Detect which cell encompasses the target text, then output its [x, y] center coordinate. 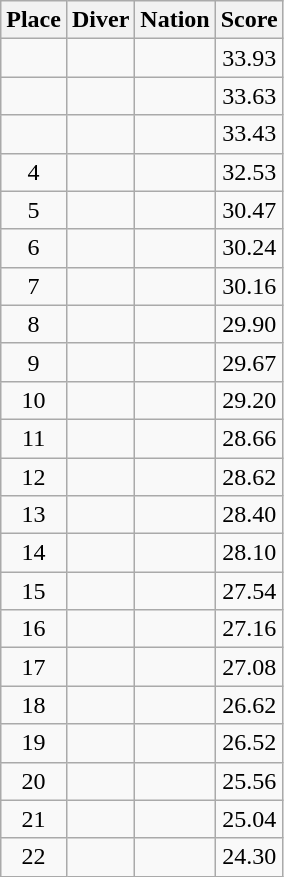
24.30 [249, 857]
5 [34, 210]
22 [34, 857]
27.54 [249, 591]
30.47 [249, 210]
25.56 [249, 781]
Score [249, 20]
30.16 [249, 286]
6 [34, 248]
16 [34, 629]
7 [34, 286]
29.67 [249, 362]
28.10 [249, 553]
29.90 [249, 324]
14 [34, 553]
Place [34, 20]
27.08 [249, 667]
19 [34, 743]
10 [34, 400]
30.24 [249, 248]
Diver [100, 20]
28.62 [249, 477]
33.93 [249, 58]
29.20 [249, 400]
17 [34, 667]
32.53 [249, 172]
15 [34, 591]
25.04 [249, 819]
20 [34, 781]
26.62 [249, 705]
21 [34, 819]
Nation [175, 20]
12 [34, 477]
13 [34, 515]
11 [34, 438]
8 [34, 324]
9 [34, 362]
33.63 [249, 96]
4 [34, 172]
28.66 [249, 438]
18 [34, 705]
27.16 [249, 629]
26.52 [249, 743]
33.43 [249, 134]
28.40 [249, 515]
